Pinpoint the cell where the given text exists, returning its [x, y] midpoint coordinate. 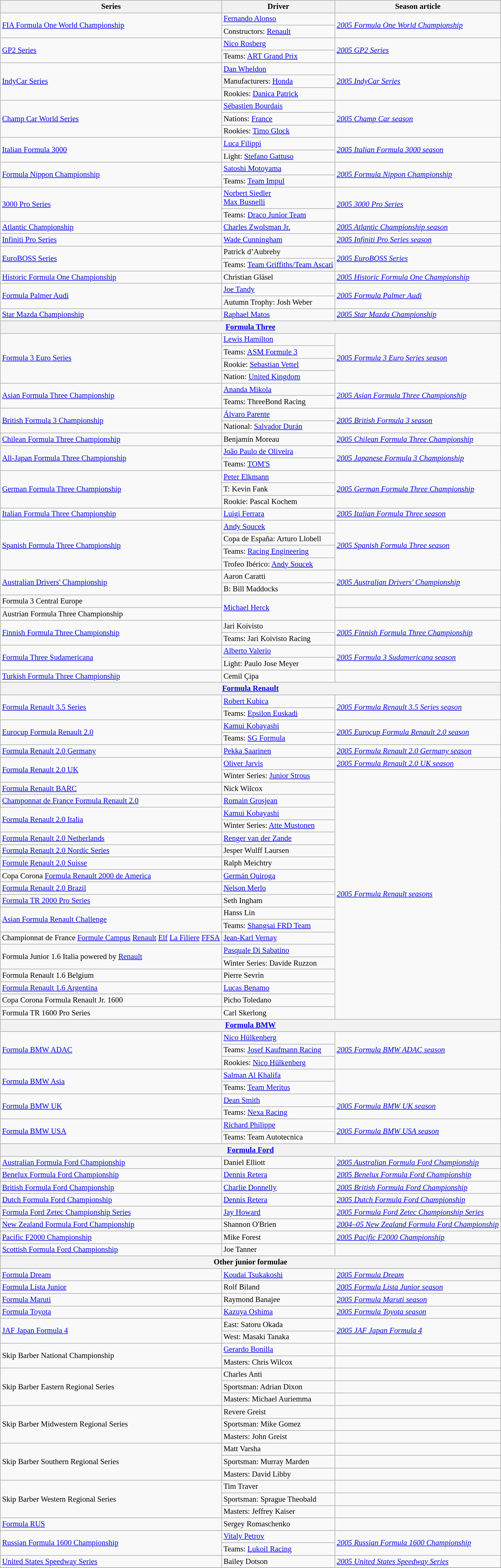
Rolf Biland [278, 1287]
Formula Renault 2.0 Germany [111, 751]
2005 Formula Toyota season [418, 1312]
2005 3000 Pro Series [418, 204]
Teams: Epsilon Euskadi [278, 714]
Teams: Lukoil Racing [278, 1549]
Kazuya Oshima [278, 1312]
EuroBOSS Series [111, 259]
Teams: TOM'S [278, 464]
East: Satoru Okada [278, 1324]
Patrick d’Aubreby [278, 252]
Trofeo Ibérico: Andy Soucek [278, 564]
2005 United States Speedway Series [418, 1561]
Revere Greist [278, 1412]
New Zealand Formula Ford Championship [111, 1225]
Scottish Formula Ford Championship [111, 1250]
Norbert Siedler Max Busnelli [278, 198]
Skip Barber National Championship [111, 1356]
German Formula Three Championship [111, 489]
FIA Formula One World Championship [111, 25]
2005 Benelux Formula Ford Championship [418, 1175]
Formula Palmer Audi [111, 296]
GP2 Series [111, 50]
Formula RUS [111, 1524]
Skip Barber Eastern Regional Series [111, 1387]
Nico Hülkenberg [278, 1038]
Formula Renault 1.6 Belgium [111, 976]
Masters: David Libby [278, 1474]
2005 Asian Formula Three Championship [418, 396]
2005 Eurocup Formula Renault 2.0 season [418, 732]
Teams: Team Autotecnica [278, 1138]
Lewis Hamilton [278, 340]
Formula Three [250, 327]
2005 Australian Formula Ford Championship [418, 1162]
2005 Formula Lista Junior season [418, 1287]
Renger van der Zande [278, 838]
Charlie Donnelly [278, 1187]
João Paulo de Oliveira [278, 452]
Charles Anti [278, 1375]
Formula BMW Asia [111, 1081]
Benelux Formula Ford Championship [111, 1175]
Formula Maruti [111, 1300]
Other junior formulae [250, 1262]
British Formula Ford Championship [111, 1187]
Romain Grosjean [278, 801]
T: Kevin Fank [278, 489]
2005 German Formula Three Championship [418, 489]
Alberto Valerio [278, 651]
Copa de España: Arturo Llobell [278, 539]
Austrian Formula Three Championship [111, 614]
Formula Renault 1.6 Argentina [111, 988]
Formula BMW ADAC [111, 1050]
Rookies: Nico Hülkenberg [278, 1063]
Teams: Josef Kaufmann Racing [278, 1050]
Teams: Team Griffiths/Team Ascari [278, 265]
Formula Three Sudamericana [111, 658]
Winter Series: Junior Strous [278, 776]
Vitaly Petrov [278, 1537]
Koudai Tsukakoshi [278, 1275]
Formula Toyota [111, 1312]
Pierre Sevrin [278, 976]
Finnish Formula Three Championship [111, 633]
Asian Formula Renault Challenge [111, 919]
Eurocup Formula Renault 2.0 [111, 732]
Aaron Caratti [278, 577]
Teams: ART Grand Prix [278, 56]
Formula 3 Euro Series [111, 358]
Luigi Ferrara [278, 514]
2005 Formula Renault 2.0 UK season [418, 763]
Joe Tandy [278, 290]
2005 EuroBOSS Series [418, 259]
Dutch Formula Ford Championship [111, 1200]
2005 Formula BMW UK season [418, 1106]
Teams: Nexa Racing [278, 1113]
2005 Formula BMW USA season [418, 1131]
2005 Champ Car season [418, 119]
Nelson Merlo [278, 888]
Winter Series: Davide Ruzzon [278, 963]
Copa Corona Formula Renault Jr. 1600 [111, 1000]
Raymond Banajee [278, 1300]
Chilean Formula Three Championship [111, 439]
Germán Quiroga [278, 876]
Formula BMW [250, 1025]
2005 Spanish Formula Three season [418, 545]
Italian Formula Three Championship [111, 514]
Teams: Draco Junior Team [278, 215]
2005 Formula Ford Zetec Championship Series [418, 1212]
2005 Pacific F2000 Championship [418, 1237]
Jay Howard [278, 1212]
Picho Toledano [278, 1000]
Light: Stefano Gattuso [278, 156]
2005 Historic Formula One Championship [418, 277]
Formula Ford [250, 1150]
Italian Formula 3000 [111, 150]
All-Japan Formula Three Championship [111, 458]
Champ Car World Series [111, 119]
Carl Skerlong [278, 1013]
2005 Formula Dream [418, 1275]
Historic Formula One Championship [111, 277]
Championnat de France Formule Campus Renault Elf La Filiere FFSA [111, 938]
Season article [418, 7]
2005 Australian Drivers' Championship [418, 583]
Daniel Elliott [278, 1162]
JAF Japan Formula 4 [111, 1331]
Peter Elkmann [278, 477]
United States Speedway Series [111, 1561]
Nico Rosberg [278, 44]
Copa Corona Formula Renault 2000 de America [111, 876]
National: Salvador Durán [278, 427]
Formula Dream [111, 1275]
Álvaro Parente [278, 414]
Australian Drivers' Championship [111, 583]
Teams: Shangsai FRD Team [278, 925]
Teams: ThreeBond Racing [278, 402]
Formula TR 1600 Pro Series [111, 1013]
Raphael Matos [278, 315]
Russian Formula 1600 Championship [111, 1543]
Formula 3 Central Europe [111, 601]
Dan Wheldon [278, 69]
IndyCar Series [111, 81]
Pekka Saarinen [278, 751]
2005 Formula Renault seasons [418, 895]
2005 Formula 3 Sudamericana season [418, 658]
Charles Zwolsman Jr. [278, 227]
Formula TR 2000 Pro Series [111, 901]
Gerardo Bonilla [278, 1350]
Nick Wilcox [278, 788]
Rookie: Pascal Kochem [278, 502]
2005 Formula One World Championship [418, 25]
Formula Renault 2.0 Netherlands [111, 838]
Masters: Michael Auriemma [278, 1399]
Masters: Jeffrey Kaiser [278, 1512]
Richard Philippe [278, 1125]
Michael Herck [278, 608]
Sportsman: Murray Marden [278, 1462]
Winter Series: Atte Mustonen [278, 826]
Formula Renault 2.0 Nordic Series [111, 851]
2004–05 New Zealand Formula Ford Championship [418, 1225]
2005 Formula BMW ADAC season [418, 1050]
Formula Renault [250, 689]
2005 JAF Japan Formula 4 [418, 1331]
2005 British Formula Ford Championship [418, 1187]
Hanss Lin [278, 913]
Sergey Romaschenko [278, 1524]
Sportsman: Sprague Theobald [278, 1499]
Rookies: Timo Glock [278, 131]
Shannon O'Brien [278, 1225]
Luca Filippi [278, 144]
Joe Tanner [278, 1250]
2005 Atlantic Championship season [418, 227]
Andy Soucek [278, 526]
Teams: Team Impul [278, 181]
Teams: Racing Engineering [278, 552]
2005 GP2 Series [418, 50]
Pasquale Di Sabatino [278, 951]
Formula BMW UK [111, 1106]
Cemil Çipa [278, 676]
Spanish Formula Three Championship [111, 545]
Skip Barber Southern Regional Series [111, 1462]
Light: Paulo Jose Meyer [278, 664]
Seth Ingham [278, 901]
2005 Formula Renault 2.0 Germany season [418, 751]
2005 Formula Nippon Championship [418, 175]
Formula Nippon Championship [111, 175]
Teams: SG Formula [278, 739]
Bailey Dotson [278, 1561]
2005 British Formula 3 season [418, 421]
Skip Barber Western Regional Series [111, 1499]
2005 Russian Formula 1600 Championship [418, 1543]
Nations: France [278, 119]
Robert Kubica [278, 701]
Formula Renault 2.0 Brazil [111, 888]
Series [111, 7]
Nation: United Kingdom [278, 377]
Sébastien Bourdais [278, 106]
Manufacturers: Honda [278, 81]
Salman Al Khalifa [278, 1075]
Ananda Mikola [278, 389]
Tim Traver [278, 1487]
Infiniti Pro Series [111, 240]
Sportsman: Mike Gomez [278, 1424]
Wade Cunningham [278, 240]
2005 Chilean Formula Three Championship [418, 439]
Jari Koivisto [278, 626]
Matt Varsha [278, 1449]
Oliver Jarvis [278, 763]
Formula Renault BARC [111, 788]
Christian Gläsel [278, 277]
Jean-Karl Vernay [278, 938]
Formula Junior 1.6 Italia powered by Renault [111, 957]
Champonnat de France Formula Renault 2.0 [111, 801]
2005 Japanese Formula 3 Championship [418, 458]
Lucas Benamo [278, 988]
Teams: Jari Koivisto Racing [278, 639]
3000 Pro Series [111, 204]
Star Mazda Championship [111, 315]
Jesper Wulff Laursen [278, 851]
Benjamín Moreau [278, 439]
Satoshi Motoyama [278, 169]
Constructors: Renault [278, 31]
Sportsman: Adrian Dixon [278, 1387]
Formula Renault 3.5 Series [111, 707]
Skip Barber Midwestern Regional Series [111, 1424]
2005 Formula Palmer Audi [418, 296]
Dean Smith [278, 1100]
Turkish Formula Three Championship [111, 676]
Driver [278, 7]
Pacific F2000 Championship [111, 1237]
2005 Formula Maruti season [418, 1300]
2005 Formula 3 Euro Series season [418, 358]
Autumn Trophy: Josh Weber [278, 302]
Ralph Meichtry [278, 863]
Rookies: Danica Patrick [278, 94]
Fernando Alonso [278, 19]
Formula Lista Junior [111, 1287]
Teams: ASM Formule 3 [278, 352]
2005 Italian Formula 3000 season [418, 150]
West: Masaki Tanaka [278, 1337]
Formula BMW USA [111, 1131]
Australian Formula Ford Championship [111, 1162]
2005 Star Mazda Championship [418, 315]
2005 Infiniti Pro Series season [418, 240]
2005 Finnish Formula Three Championship [418, 633]
B: Bill Maddocks [278, 589]
2005 Dutch Formula Ford Championship [418, 1200]
Masters: Chris Wilcox [278, 1362]
Atlantic Championship [111, 227]
2005 Formula Renault 3.5 Series season [418, 707]
Formula Ford Zetec Championship Series [111, 1212]
2005 Italian Formula Three season [418, 514]
Formula Renault 2.0 Italia [111, 820]
Masters: John Greist [278, 1437]
British Formula 3 Championship [111, 421]
Asian Formula Three Championship [111, 396]
Mike Forest [278, 1237]
2005 IndyCar Series [418, 81]
Formule Renault 2.0 Suisse [111, 863]
Formula Renault 2.0 UK [111, 770]
Rookie: Sebastian Vettel [278, 364]
Teams: Team Meritus [278, 1088]
